Provide the [x, y] coordinate of the cell's center where the given text is located.  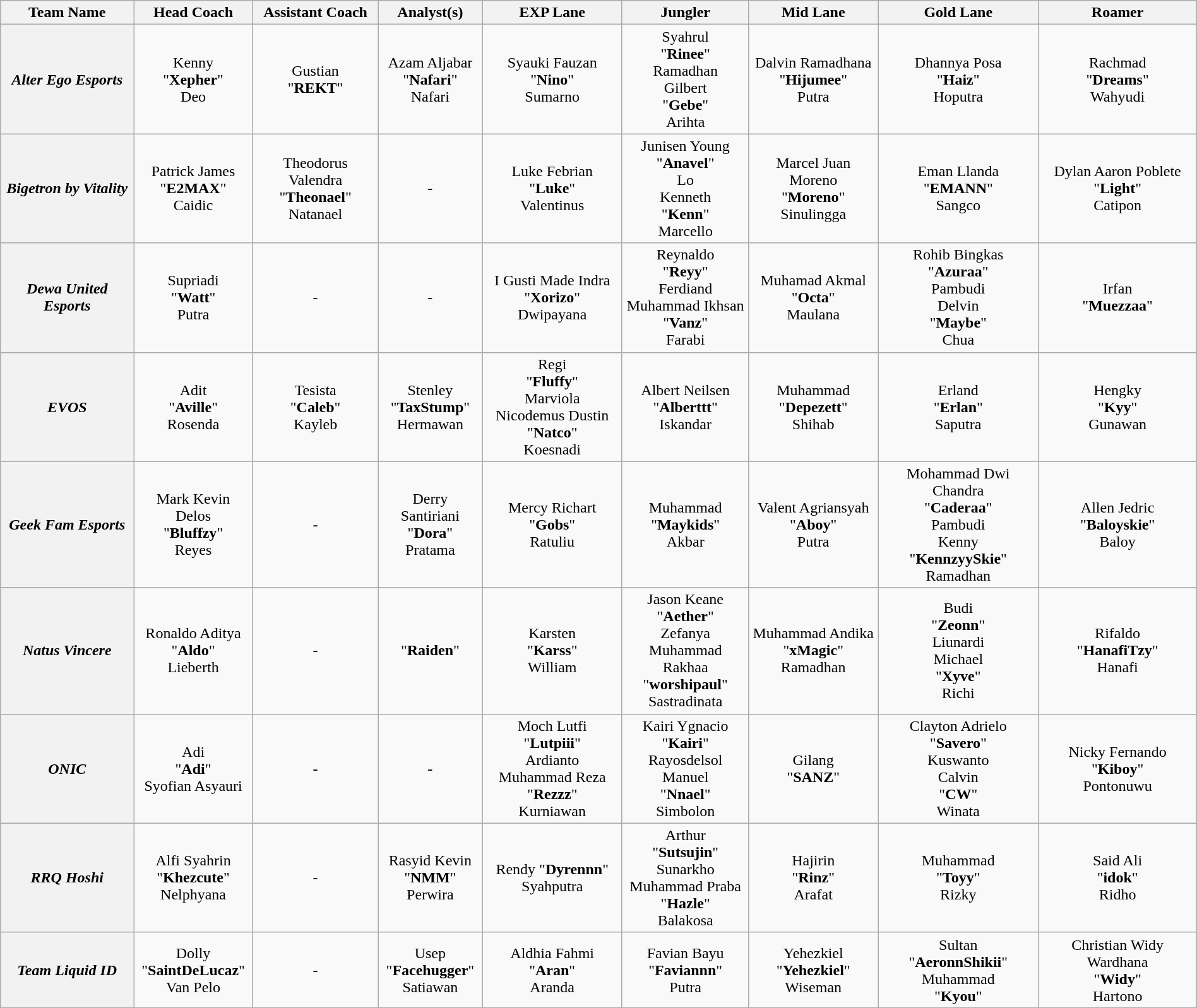
Mid Lane [813, 13]
Muhammad "Toyy" Rizky [958, 877]
Dewa United Esports [67, 298]
Kenny "Xepher" Deo [193, 80]
Azam Aljabar "Nafari" Nafari [431, 80]
Bigetron by Vitality [67, 188]
Adi "Adi" Syofian Asyauri [193, 769]
Reynaldo "Reyy" Ferdiand Muhammad Ikhsan "Vanz" Farabi [685, 298]
Regi "Fluffy" Marviola Nicodemus Dustin "Natco" Koesnadi [552, 406]
Stenley "TaxStump" Hermawan [431, 406]
Syauki Fauzan "Nino" Sumarno [552, 80]
Supriadi "Watt" Putra [193, 298]
Moch Lutfi "Lutpiii" Ardianto Muhammad Reza "Rezzz" Kurniawan [552, 769]
Team Name [67, 13]
Budi "Zeonn" Liunardi Michael "Xyve" Richi [958, 651]
Said Ali "idok" Ridho [1117, 877]
Rachmad "Dreams" Wahyudi [1117, 80]
Valent Agriansyah "Aboy" Putra [813, 525]
Derry Santiriani "Dora" Pratama [431, 525]
Ronaldo Aditya "Aldo" Lieberth [193, 651]
Rendy "Dyrennn" Syahputra [552, 877]
EVOS [67, 406]
Head Coach [193, 13]
Muhammad "Maykids" Akbar [685, 525]
Roamer [1117, 13]
Muhamad Akmal "Octa" Maulana [813, 298]
Jason Keane "Aether" Zefanya Muhammad Rakhaa "worshipaul" Sastradinata [685, 651]
Christian Widy Wardhana "Widy" Hartono [1117, 969]
Mercy Richart "Gobs" Ratuliu [552, 525]
Assistant Coach [315, 13]
Allen Jedric "Baloyskie" Baloy [1117, 525]
Albert Neilsen "Alberttt" Iskandar [685, 406]
Rohib Bingkas "Azuraa" Pambudi Delvin "Maybe" Chua [958, 298]
Mark Kevin Delos "Bluffzy" Reyes [193, 525]
Dalvin Ramadhana "Hijumee" Putra [813, 80]
Aldhia Fahmi "Aran" Aranda [552, 969]
Analyst(s) [431, 13]
Eman Llanda "EMANN" Sangco [958, 188]
ONIC [67, 769]
Junisen Young "Anavel" Lo Kenneth "Kenn" Marcello [685, 188]
Dylan Aaron Poblete "Light" Catipon [1117, 188]
Patrick James "E2MAX" Caidic [193, 188]
Syahrul "Rinee" Ramadhan Gilbert "Gebe" Arihta [685, 80]
Jungler [685, 13]
Gilang "SANZ" [813, 769]
Kairi Ygnacio "Kairi" Rayosdelsol Manuel "Nnael" Simbolon [685, 769]
"Raiden" [431, 651]
Tesista "Caleb" Kayleb [315, 406]
Yehezkiel "Yehezkiel" Wiseman [813, 969]
Sultan "AeronnShikii" Muhammad "Kyou" [958, 969]
Rasyid Kevin "NMM" Perwira [431, 877]
Mohammad Dwi Chandra "Caderaa" Pambudi Kenny "KennzyySkie" Ramadhan [958, 525]
Irfan "Muezzaa" [1117, 298]
Hajirin "Rinz" Arafat [813, 877]
Clayton Adrielo "Savero" Kuswanto Calvin "CW" Winata [958, 769]
Theodorus Valendra "Theonael" Natanael [315, 188]
RRQ Hoshi [67, 877]
Alter Ego Esports [67, 80]
Arthur "Sutsujin" Sunarkho Muhammad Praba "Hazle" Balakosa [685, 877]
EXP Lane [552, 13]
Rifaldo "HanafiTzy" Hanafi [1117, 651]
Dolly "SaintDeLucaz" Van Pelo [193, 969]
Nicky Fernando "Kiboy" Pontonuwu [1117, 769]
Gustian "REKT" [315, 80]
Geek Fam Esports [67, 525]
I Gusti Made Indra "Xorizo" Dwipayana [552, 298]
Team Liquid ID [67, 969]
Karsten "Karss" William [552, 651]
Hengky "Kyy" Gunawan [1117, 406]
Adit "Aville" Rosenda [193, 406]
Muhammad "Depezett" Shihab [813, 406]
Usep "Facehugger" Satiawan [431, 969]
Marcel Juan Moreno "Moreno" Sinulingga [813, 188]
Alfi Syahrin "Khezcute" Nelphyana [193, 877]
Muhammad Andika "xMagic" Ramadhan [813, 651]
Natus Vincere [67, 651]
Gold Lane [958, 13]
Favian Bayu "Faviannn" Putra [685, 969]
Luke Febrian "Luke" Valentinus [552, 188]
Erland "Erlan" Saputra [958, 406]
Dhannya Posa "Haiz" Hoputra [958, 80]
